Output the (X, Y) coordinate of the center of the cell containing the given text.  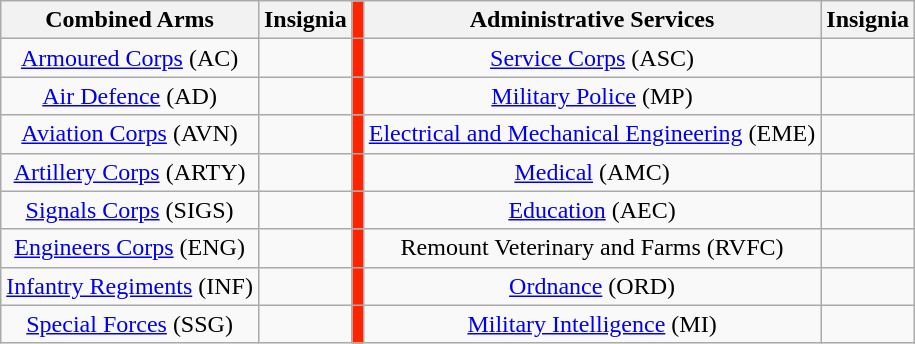
Special Forces (SSG) (130, 324)
Ordnance (ORD) (592, 286)
Military Police (MP) (592, 96)
Air Defence (AD) (130, 96)
Infantry Regiments (INF) (130, 286)
Electrical and Mechanical Engineering (EME) (592, 134)
Remount Veterinary and Farms (RVFC) (592, 248)
Artillery Corps (ARTY) (130, 172)
Combined Arms (130, 20)
Signals Corps (SIGS) (130, 210)
Armoured Corps (AC) (130, 58)
Administrative Services (592, 20)
Service Corps (ASC) (592, 58)
Military Intelligence (MI) (592, 324)
Education (AEC) (592, 210)
Medical (AMC) (592, 172)
Engineers Corps (ENG) (130, 248)
Aviation Corps (AVN) (130, 134)
